Provide the (x, y) coordinate of the cell's center where the given text is located.  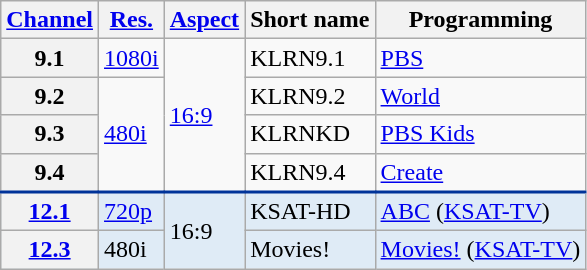
World (480, 96)
KLRNKD (310, 134)
Aspect (204, 20)
Movies! (310, 250)
KSAT-HD (310, 212)
ABC (KSAT-TV) (480, 212)
9.2 (50, 96)
9.1 (50, 58)
Short name (310, 20)
Res. (132, 20)
PBS Kids (480, 134)
KLRN9.1 (310, 58)
1080i (132, 58)
9.3 (50, 134)
Create (480, 172)
12.3 (50, 250)
PBS (480, 58)
KLRN9.4 (310, 172)
Channel (50, 20)
720p (132, 212)
Programming (480, 20)
12.1 (50, 212)
KLRN9.2 (310, 96)
Movies! (KSAT-TV) (480, 250)
9.4 (50, 172)
